Provide the (X, Y) coordinate of the cell's center where the given text is located.  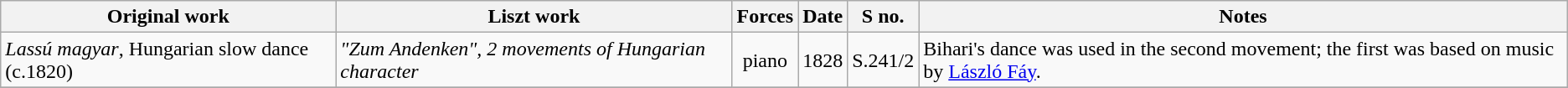
Date (823, 17)
S.241/2 (883, 60)
Forces (766, 17)
Bihari's dance was used in the second movement; the first was based on music by László Fáy. (1243, 60)
1828 (823, 60)
Original work (168, 17)
"Zum Andenken", 2 movements of Hungarian character (534, 60)
Notes (1243, 17)
S no. (883, 17)
Liszt work (534, 17)
Lassú magyar, Hungarian slow dance (c.1820) (168, 60)
piano (766, 60)
